Identify which cell holds the provided text, then report its [X, Y] central coordinate. 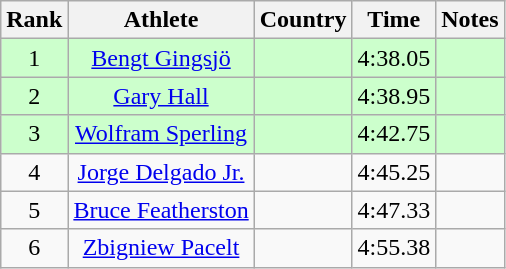
Rank [34, 20]
4:55.38 [394, 248]
Bruce Featherston [161, 210]
4:47.33 [394, 210]
5 [34, 210]
4 [34, 172]
4:38.05 [394, 58]
Athlete [161, 20]
Notes [470, 20]
Country [303, 20]
Bengt Gingsjö [161, 58]
Gary Hall [161, 96]
Jorge Delgado Jr. [161, 172]
1 [34, 58]
4:45.25 [394, 172]
Zbigniew Pacelt [161, 248]
6 [34, 248]
2 [34, 96]
Time [394, 20]
4:42.75 [394, 134]
Wolfram Sperling [161, 134]
3 [34, 134]
4:38.95 [394, 96]
